Search for the cell housing the specified text and yield its (x, y) center coordinate. 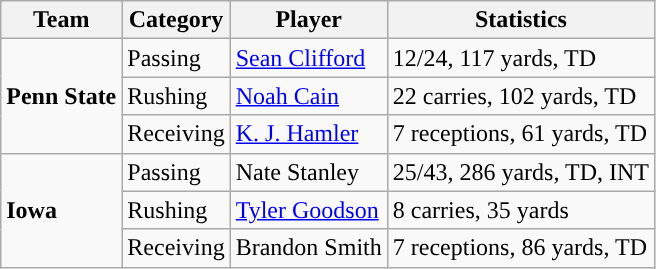
7 receptions, 61 yards, TD (520, 134)
7 receptions, 86 yards, TD (520, 248)
Brandon Smith (308, 248)
25/43, 286 yards, TD, INT (520, 172)
Tyler Goodson (308, 210)
8 carries, 35 yards (520, 210)
Nate Stanley (308, 172)
Penn State (62, 96)
Sean Clifford (308, 58)
22 carries, 102 yards, TD (520, 96)
Team (62, 20)
Player (308, 20)
12/24, 117 yards, TD (520, 58)
Iowa (62, 210)
Category (176, 20)
Statistics (520, 20)
K. J. Hamler (308, 134)
Noah Cain (308, 96)
